Determine the (x, y) coordinate at the center of the cell enclosing the given text.  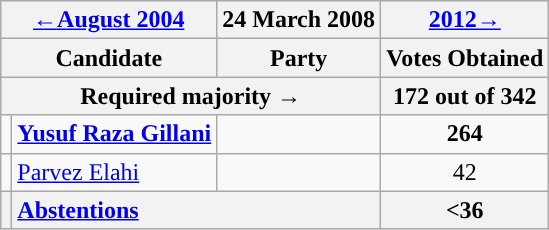
Party (299, 58)
<36 (465, 210)
172 out of 342 (465, 96)
Yusuf Raza Gillani (114, 134)
2012→ (465, 20)
←August 2004 (109, 20)
Abstentions (196, 210)
Parvez Elahi (114, 172)
Candidate (109, 58)
42 (465, 172)
Required majority → (191, 96)
Votes Obtained (465, 58)
24 March 2008 (299, 20)
264 (465, 134)
